Return the (X, Y) coordinate for the center point of the cell that contains the specified text.  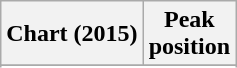
Peakposition (189, 34)
Chart (2015) (72, 34)
